Extract the [x, y] coordinate from the center of the cell holding the provided text.  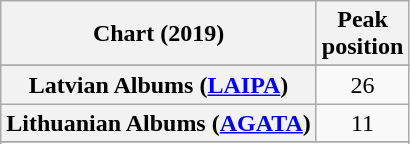
Peakposition [362, 34]
Latvian Albums (LAIPA) [159, 85]
11 [362, 123]
26 [362, 85]
Lithuanian Albums (AGATA) [159, 123]
Chart (2019) [159, 34]
